For the text-containing cell, return its midpoint in [X, Y] coordinate format. 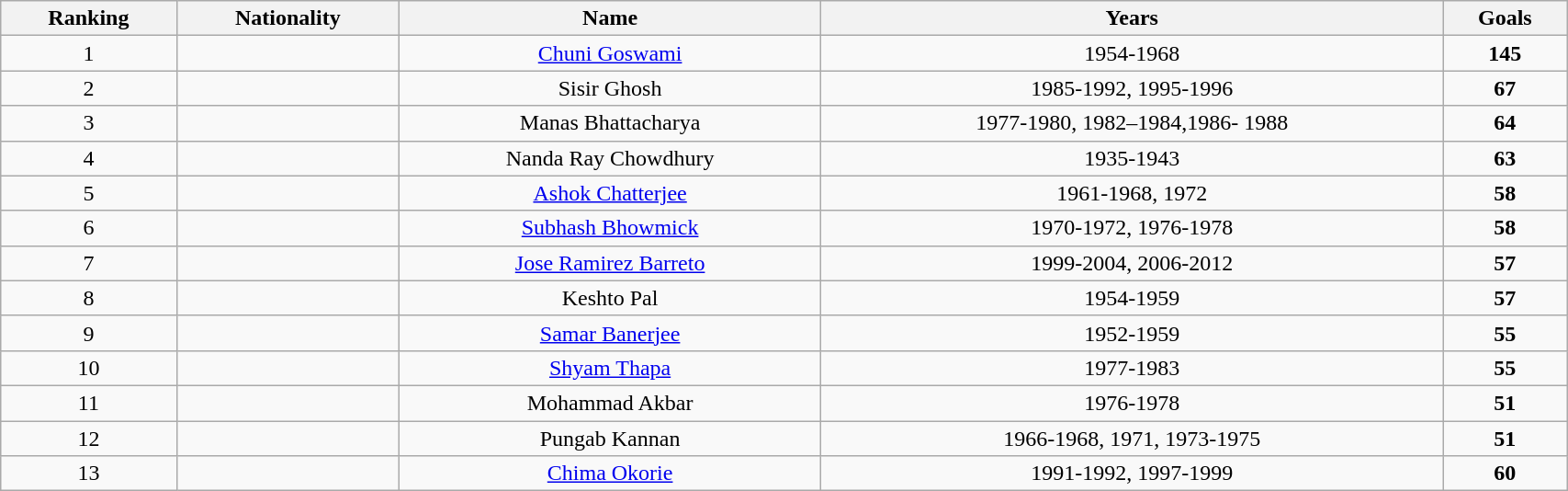
1935-1943 [1132, 158]
2 [88, 88]
1954-1968 [1132, 53]
Nationality [288, 18]
7 [88, 263]
Mohammad Akbar [610, 403]
Manas Bhattacharya [610, 123]
1985-1992, 1995-1996 [1132, 88]
1952-1959 [1132, 333]
67 [1505, 88]
5 [88, 193]
Chuni Goswami [610, 53]
1991-1992, 1997-1999 [1132, 474]
9 [88, 333]
Samar Banerjee [610, 333]
1999-2004, 2006-2012 [1132, 263]
11 [88, 403]
145 [1505, 53]
63 [1505, 158]
1954-1959 [1132, 298]
Goals [1505, 18]
6 [88, 228]
Nanda Ray Chowdhury [610, 158]
Sisir Ghosh [610, 88]
3 [88, 123]
1976-1978 [1132, 403]
Name [610, 18]
8 [88, 298]
Pungab Kannan [610, 439]
Shyam Thapa [610, 368]
Jose Ramirez Barreto [610, 263]
Subhash Bhowmick [610, 228]
1966-1968, 1971, 1973-1975 [1132, 439]
12 [88, 439]
4 [88, 158]
Keshto Pal [610, 298]
13 [88, 474]
60 [1505, 474]
1970-1972, 1976-1978 [1132, 228]
1 [88, 53]
1977-1983 [1132, 368]
1977-1980, 1982–1984,1986- 1988 [1132, 123]
Years [1132, 18]
Chima Okorie [610, 474]
Ranking [88, 18]
64 [1505, 123]
10 [88, 368]
Ashok Chatterjee [610, 193]
1961-1968, 1972 [1132, 193]
